Find where the given text appears and provide that cell's center as (x, y) coordinate. 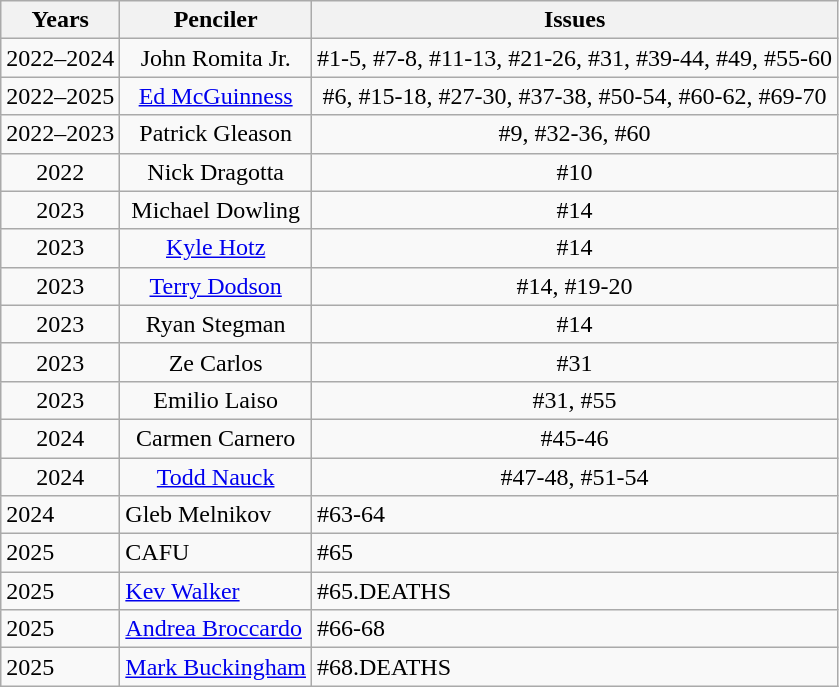
#45-46 (575, 438)
Kyle Hotz (216, 248)
#65.DEATHS (575, 591)
Carmen Carnero (216, 438)
Issues (575, 20)
#66-68 (575, 629)
Patrick Gleason (216, 134)
#10 (575, 172)
Gleb Melnikov (216, 515)
#65 (575, 553)
#6, #15-18, #27-30, #37-38, #50-54, #60-62, #69-70 (575, 96)
Nick Dragotta (216, 172)
Years (60, 20)
2022 (60, 172)
Mark Buckingham (216, 667)
#63-64 (575, 515)
2022–2023 (60, 134)
John Romita Jr. (216, 58)
Kev Walker (216, 591)
Michael Dowling (216, 210)
Terry Dodson (216, 286)
Ze Carlos (216, 362)
#14, #19-20 (575, 286)
Andrea Broccardo (216, 629)
#1-5, #7-8, #11-13, #21-26, #31, #39-44, #49, #55-60 (575, 58)
#31, #55 (575, 400)
Emilio Laiso (216, 400)
Ryan Stegman (216, 324)
#47-48, #51-54 (575, 477)
#31 (575, 362)
#68.DEATHS (575, 667)
2022–2025 (60, 96)
Todd Nauck (216, 477)
2022–2024 (60, 58)
#9, #32-36, #60 (575, 134)
Penciler (216, 20)
CAFU (216, 553)
Ed McGuinness (216, 96)
